Provide the [x, y] coordinate of the cell's center where the given text is located.  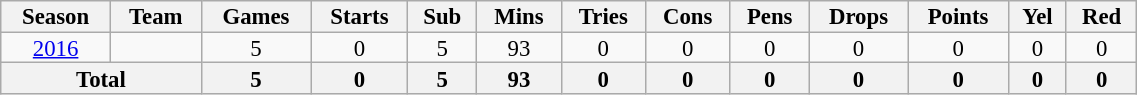
Points [958, 16]
Games [256, 16]
Mins [520, 16]
Starts [360, 16]
Cons [688, 16]
Yel [1037, 16]
Season [56, 16]
Total [101, 78]
Pens [770, 16]
2016 [56, 48]
Team [156, 16]
Tries [603, 16]
Sub [442, 16]
Drops [858, 16]
Red [1101, 16]
